From the cell containing the given text, extract its center point as (X, Y) coordinate. 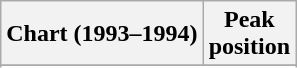
Peak position (249, 34)
Chart (1993–1994) (102, 34)
